Detect which cell encompasses the target text, then output its (x, y) center coordinate. 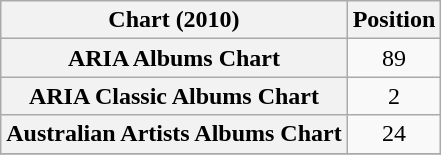
Australian Artists Albums Chart (174, 134)
Chart (2010) (174, 20)
Position (394, 20)
24 (394, 134)
ARIA Classic Albums Chart (174, 96)
2 (394, 96)
89 (394, 58)
ARIA Albums Chart (174, 58)
